Extract the (x, y) coordinate from the center of the cell holding the provided text.  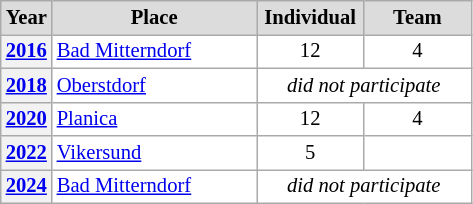
Vikersund (154, 153)
Place (154, 17)
5 (310, 153)
2018 (26, 85)
Oberstdorf (154, 85)
2020 (26, 119)
Year (26, 17)
Team (418, 17)
2016 (26, 51)
2024 (26, 186)
2022 (26, 153)
Planica (154, 119)
Individual (310, 17)
